Detect which cell encompasses the target text, then output its (x, y) center coordinate. 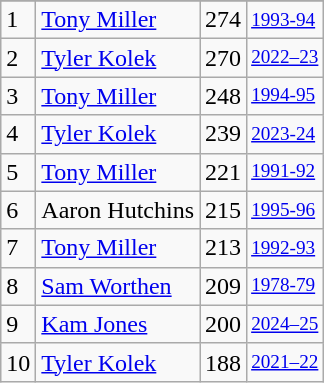
215 (224, 210)
2021–22 (285, 362)
1993-94 (285, 20)
Sam Worthen (118, 286)
Kam Jones (118, 324)
1995-96 (285, 210)
3 (18, 96)
270 (224, 58)
209 (224, 286)
Aaron Hutchins (118, 210)
2023-24 (285, 134)
213 (224, 248)
1991-92 (285, 172)
2024–25 (285, 324)
248 (224, 96)
4 (18, 134)
7 (18, 248)
2 (18, 58)
200 (224, 324)
274 (224, 20)
5 (18, 172)
6 (18, 210)
188 (224, 362)
8 (18, 286)
239 (224, 134)
221 (224, 172)
10 (18, 362)
1994-95 (285, 96)
1978-79 (285, 286)
9 (18, 324)
1 (18, 20)
2022–23 (285, 58)
1992-93 (285, 248)
